Search for the cell housing the specified text and yield its [x, y] center coordinate. 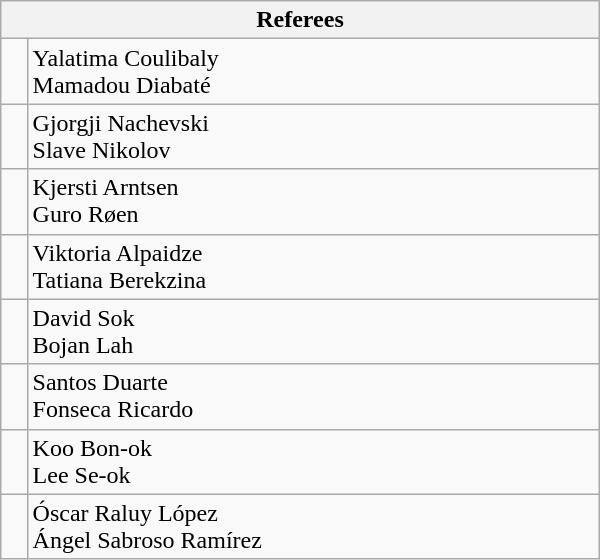
Santos DuarteFonseca Ricardo [313, 396]
Referees [300, 20]
David SokBojan Lah [313, 332]
Gjorgji NachevskiSlave Nikolov [313, 136]
Óscar Raluy LópezÁngel Sabroso Ramírez [313, 526]
Viktoria AlpaidzeTatiana Berekzina [313, 266]
Kjersti ArntsenGuro Røen [313, 202]
Koo Bon-okLee Se-ok [313, 462]
Yalatima CoulibalyMamadou Diabaté [313, 72]
